Determine the (x, y) coordinate at the center of the cell enclosing the given text.  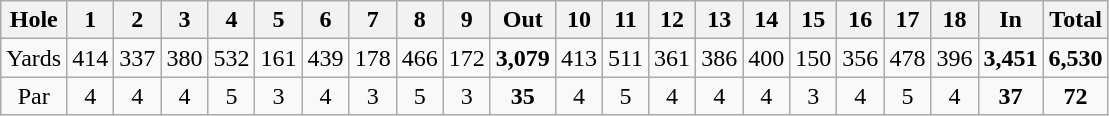
10 (578, 20)
178 (372, 58)
35 (522, 96)
511 (625, 58)
Hole (34, 20)
Yards (34, 58)
13 (720, 20)
172 (466, 58)
361 (672, 58)
15 (814, 20)
Total (1076, 20)
161 (278, 58)
18 (954, 20)
439 (326, 58)
12 (672, 20)
400 (766, 58)
17 (908, 20)
532 (232, 58)
3,079 (522, 58)
11 (625, 20)
478 (908, 58)
7 (372, 20)
337 (138, 58)
Out (522, 20)
16 (860, 20)
6,530 (1076, 58)
2 (138, 20)
Par (34, 96)
386 (720, 58)
14 (766, 20)
380 (184, 58)
413 (578, 58)
414 (90, 58)
466 (420, 58)
6 (326, 20)
3,451 (1010, 58)
8 (420, 20)
356 (860, 58)
150 (814, 58)
37 (1010, 96)
72 (1076, 96)
In (1010, 20)
396 (954, 58)
1 (90, 20)
9 (466, 20)
